From the cell containing the given text, extract its center point as [X, Y] coordinate. 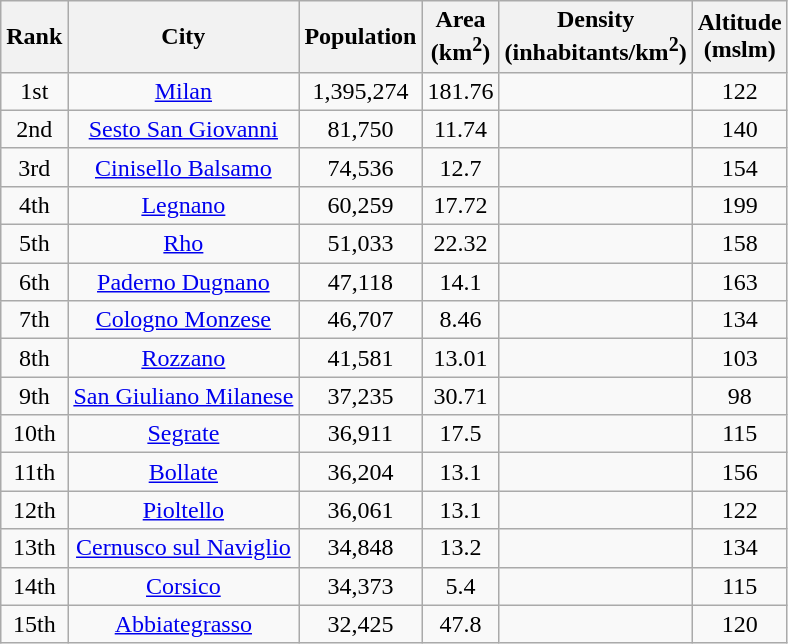
47.8 [460, 624]
6th [34, 282]
17.72 [460, 205]
12.7 [460, 167]
Rozzano [184, 358]
Cinisello Balsamo [184, 167]
120 [740, 624]
5.4 [460, 586]
34,848 [360, 548]
Cernusco sul Naviglio [184, 548]
158 [740, 244]
140 [740, 129]
12th [34, 510]
8th [34, 358]
1,395,274 [360, 91]
30.71 [460, 396]
Density (inhabitants/km2) [596, 37]
7th [34, 320]
Altitude (mslm) [740, 37]
Population [360, 37]
81,750 [360, 129]
Legnano [184, 205]
60,259 [360, 205]
41,581 [360, 358]
22.32 [460, 244]
Pioltello [184, 510]
34,373 [360, 586]
156 [740, 472]
14th [34, 586]
San Giuliano Milanese [184, 396]
3rd [34, 167]
47,118 [360, 282]
103 [740, 358]
17.5 [460, 434]
154 [740, 167]
199 [740, 205]
36,204 [360, 472]
11.74 [460, 129]
Cologno Monzese [184, 320]
5th [34, 244]
51,033 [360, 244]
181.76 [460, 91]
Abbiategrasso [184, 624]
13.01 [460, 358]
11th [34, 472]
163 [740, 282]
City [184, 37]
Paderno Dugnano [184, 282]
9th [34, 396]
36,061 [360, 510]
4th [34, 205]
Segrate [184, 434]
Area (km2) [460, 37]
8.46 [460, 320]
13th [34, 548]
14.1 [460, 282]
36,911 [360, 434]
10th [34, 434]
Milan [184, 91]
15th [34, 624]
74,536 [360, 167]
Rho [184, 244]
37,235 [360, 396]
1st [34, 91]
46,707 [360, 320]
32,425 [360, 624]
2nd [34, 129]
13.2 [460, 548]
Sesto San Giovanni [184, 129]
Bollate [184, 472]
98 [740, 396]
Rank [34, 37]
Corsico [184, 586]
